Determine the (X, Y) coordinate at the center of the cell enclosing the given text.  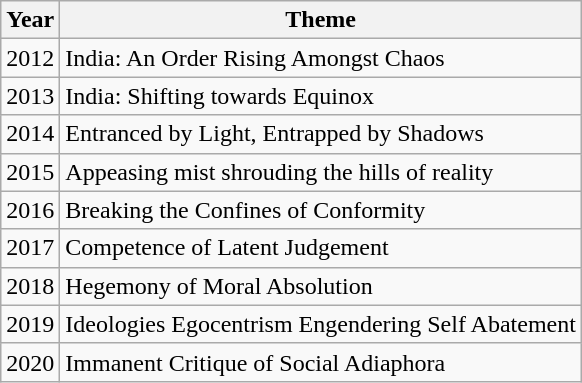
2016 (30, 210)
Hegemony of Moral Absolution (321, 286)
Breaking the Confines of Conformity (321, 210)
Immanent Critique of Social Adiaphora (321, 362)
India: An Order Rising Amongst Chaos (321, 58)
Theme (321, 20)
Appeasing mist shrouding the hills of reality (321, 172)
2018 (30, 286)
2017 (30, 248)
Year (30, 20)
2014 (30, 134)
Entranced by Light, Entrapped by Shadows (321, 134)
Competence of Latent Judgement (321, 248)
2019 (30, 324)
2015 (30, 172)
2013 (30, 96)
Ideologies Egocentrism Engendering Self Abatement (321, 324)
India: Shifting towards Equinox (321, 96)
2020 (30, 362)
2012 (30, 58)
